Find where the given text appears and provide that cell's center as (x, y) coordinate. 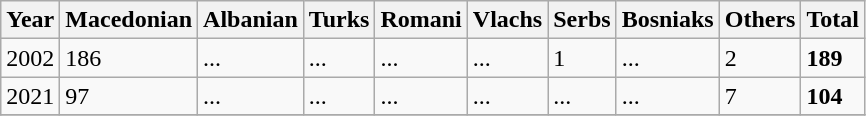
Romani (421, 20)
2 (760, 58)
Total (833, 20)
97 (129, 96)
2002 (30, 58)
104 (833, 96)
Serbs (582, 20)
Albanian (251, 20)
1 (582, 58)
Vlachs (507, 20)
7 (760, 96)
Year (30, 20)
Macedonian (129, 20)
Turks (339, 20)
189 (833, 58)
2021 (30, 96)
Others (760, 20)
Bosniaks (668, 20)
186 (129, 58)
